Output the [X, Y] coordinate of the center of the cell containing the given text.  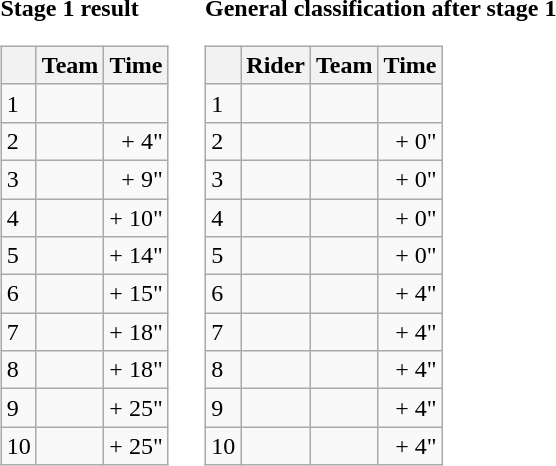
+ 9" [136, 179]
+ 15" [136, 294]
+ 14" [136, 256]
Rider [276, 65]
+ 10" [136, 217]
